Return [X, Y] of the center of cell containing provided text 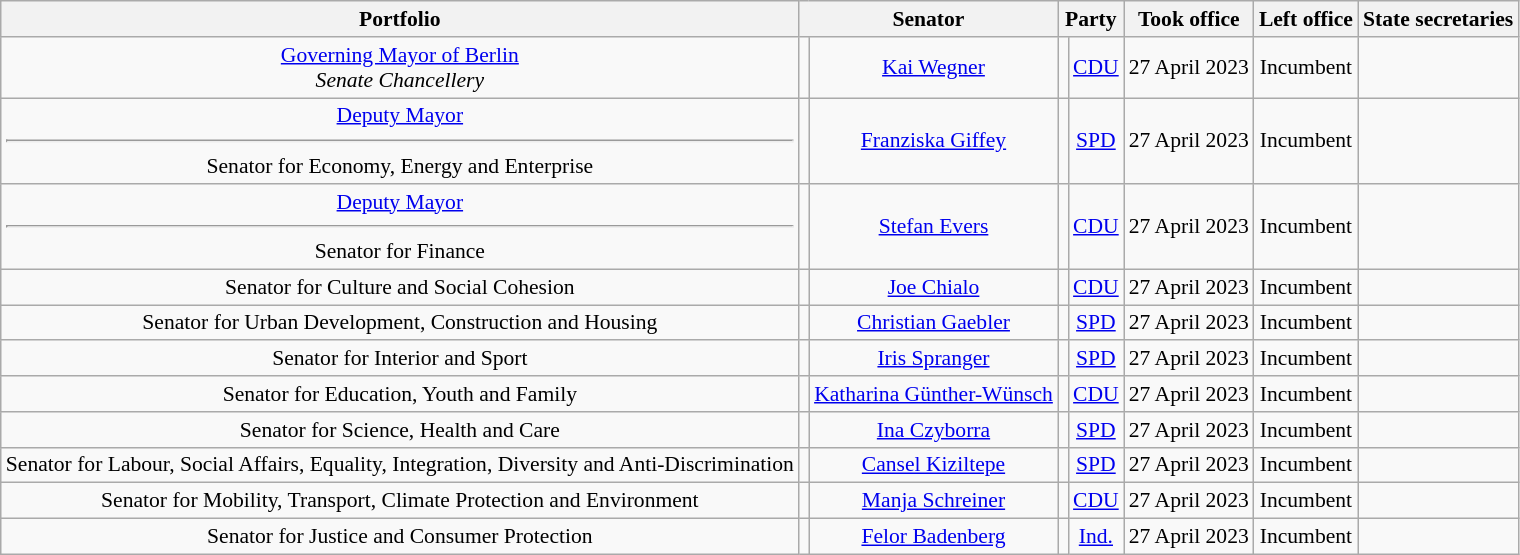
Governing Mayor of BerlinSenate Chancellery [400, 68]
Senator for Science, Health and Care [400, 430]
Senator [928, 19]
Party [1091, 19]
Deputy MayorSenator for Finance [400, 227]
Ind. [1096, 537]
Joe Chialo [934, 287]
State secretaries [1438, 19]
Senator for Interior and Sport [400, 359]
Christian Gaebler [934, 323]
Katharina Günther-Wünsch [934, 394]
Deputy Mayor Senator for Economy, Energy and Enterprise [400, 141]
Took office [1189, 19]
Left office [1306, 19]
Franziska Giffey [934, 141]
Portfolio [400, 19]
Senator for Culture and Social Cohesion [400, 287]
Senator for Urban Development, Construction and Housing [400, 323]
Manja Schreiner [934, 501]
Senator for Education, Youth and Family [400, 394]
Iris Spranger [934, 359]
Kai Wegner [934, 68]
Cansel Kiziltepe [934, 465]
Senator for Labour, Social Affairs, Equality, Integration, Diversity and Anti-Discrimination [400, 465]
Stefan Evers [934, 227]
Felor Badenberg [934, 537]
Senator for Mobility, Transport, Climate Protection and Environment [400, 501]
Ina Czyborra [934, 430]
Senator for Justice and Consumer Protection [400, 537]
